Pinpoint the cell where the given text exists, returning its [x, y] midpoint coordinate. 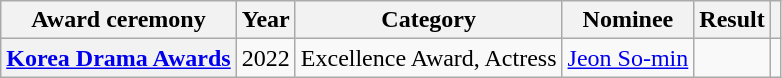
Jeon So-min [628, 58]
Result [732, 20]
Year [266, 20]
Category [428, 20]
Excellence Award, Actress [428, 58]
2022 [266, 58]
Nominee [628, 20]
Korea Drama Awards [118, 58]
Award ceremony [118, 20]
